Identify which cell holds the provided text, then report its [X, Y] central coordinate. 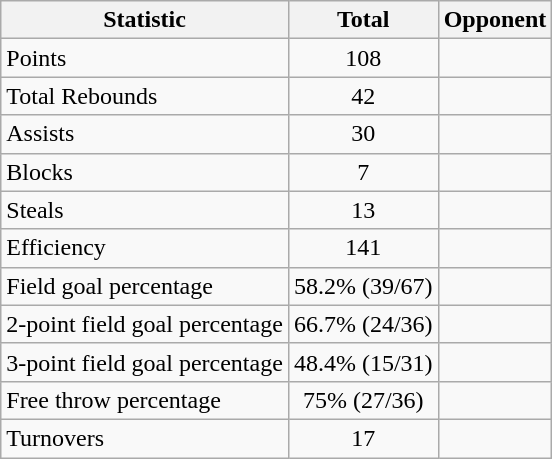
Total Rebounds [145, 96]
Statistic [145, 20]
Steals [145, 210]
141 [363, 248]
13 [363, 210]
Turnovers [145, 438]
48.4% (15/31) [363, 362]
Total [363, 20]
Opponent [495, 20]
30 [363, 134]
7 [363, 172]
42 [363, 96]
Field goal percentage [145, 286]
3-point field goal percentage [145, 362]
58.2% (39/67) [363, 286]
2-point field goal percentage [145, 324]
Assists [145, 134]
Blocks [145, 172]
75% (27/36) [363, 400]
Free throw percentage [145, 400]
Efficiency [145, 248]
108 [363, 58]
66.7% (24/36) [363, 324]
17 [363, 438]
Points [145, 58]
